Return (x, y) of the center of cell containing provided text 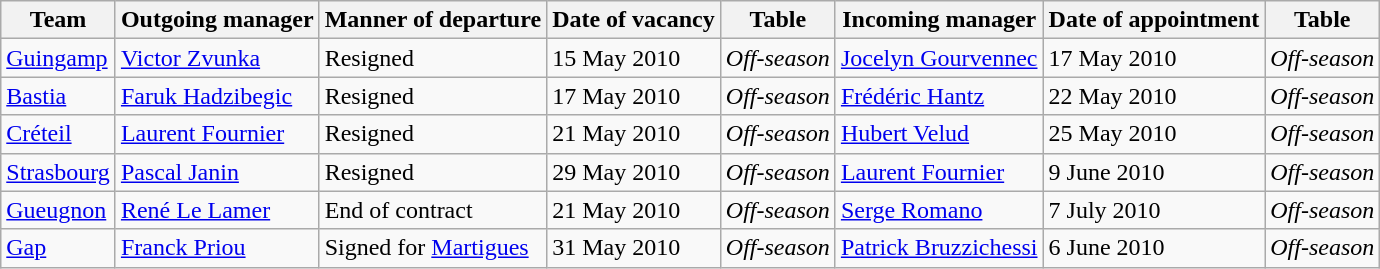
Incoming manager (939, 20)
22 May 2010 (1154, 96)
Outgoing manager (217, 20)
End of contract (432, 210)
31 May 2010 (634, 248)
Manner of departure (432, 20)
Frédéric Hantz (939, 96)
Gueugnon (58, 210)
7 July 2010 (1154, 210)
Victor Zvunka (217, 58)
29 May 2010 (634, 172)
Jocelyn Gourvennec (939, 58)
Date of appointment (1154, 20)
Gap (58, 248)
6 June 2010 (1154, 248)
Faruk Hadzibegic (217, 96)
Bastia (58, 96)
Guingamp (58, 58)
Hubert Velud (939, 134)
Date of vacancy (634, 20)
Patrick Bruzzichessi (939, 248)
Signed for Martigues (432, 248)
25 May 2010 (1154, 134)
15 May 2010 (634, 58)
Serge Romano (939, 210)
Franck Priou (217, 248)
Strasbourg (58, 172)
René Le Lamer (217, 210)
Pascal Janin (217, 172)
Team (58, 20)
Créteil (58, 134)
9 June 2010 (1154, 172)
